Output the [X, Y] coordinate of the center of the cell containing the given text.  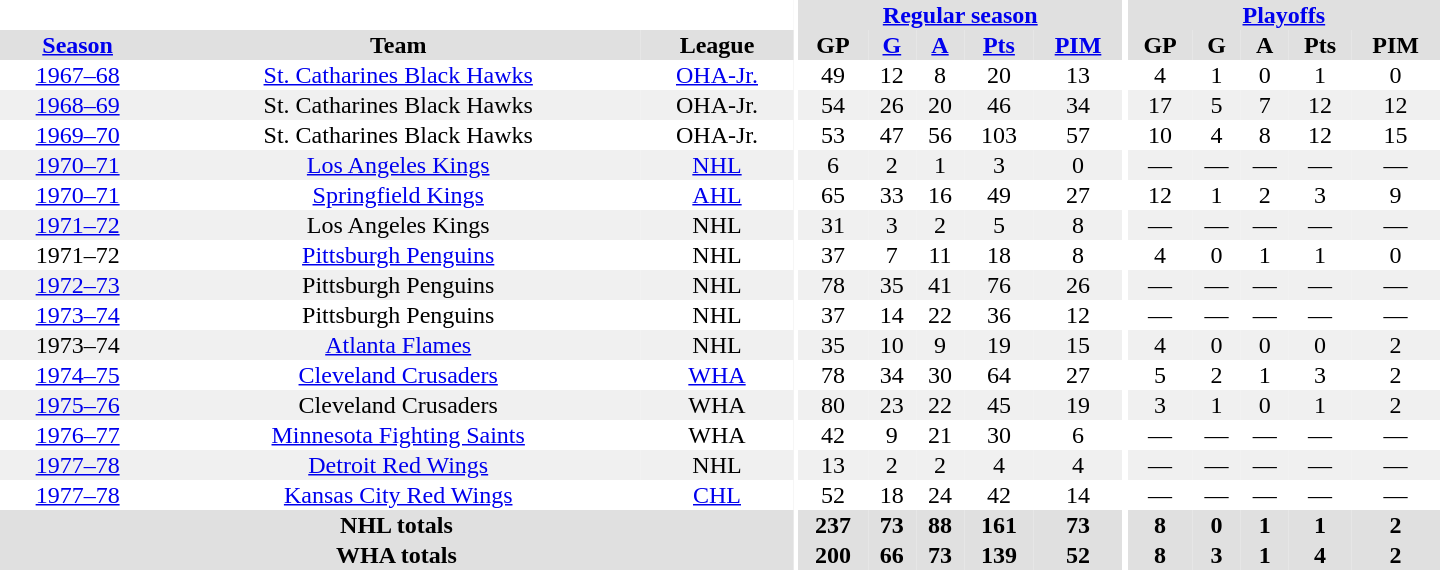
1968–69 [78, 105]
64 [999, 375]
47 [892, 135]
1975–76 [78, 405]
45 [999, 405]
56 [940, 135]
Playoffs [1284, 15]
76 [999, 285]
Minnesota Fighting Saints [398, 435]
88 [940, 525]
League [717, 45]
103 [999, 135]
CHL [717, 495]
31 [833, 225]
Season [78, 45]
Atlanta Flames [398, 345]
Springfield Kings [398, 195]
36 [999, 315]
21 [940, 435]
41 [940, 285]
33 [892, 195]
1969–70 [78, 135]
53 [833, 135]
23 [892, 405]
Detroit Red Wings [398, 465]
46 [999, 105]
NHL totals [396, 525]
237 [833, 525]
17 [1160, 105]
AHL [717, 195]
161 [999, 525]
11 [940, 255]
1967–68 [78, 75]
16 [940, 195]
1974–75 [78, 375]
1976–77 [78, 435]
Kansas City Red Wings [398, 495]
24 [940, 495]
139 [999, 555]
65 [833, 195]
54 [833, 105]
200 [833, 555]
1972–73 [78, 285]
57 [1078, 135]
66 [892, 555]
Regular season [960, 15]
Team [398, 45]
80 [833, 405]
WHA totals [396, 555]
